Pinpoint the cell where the given text exists, returning its [x, y] midpoint coordinate. 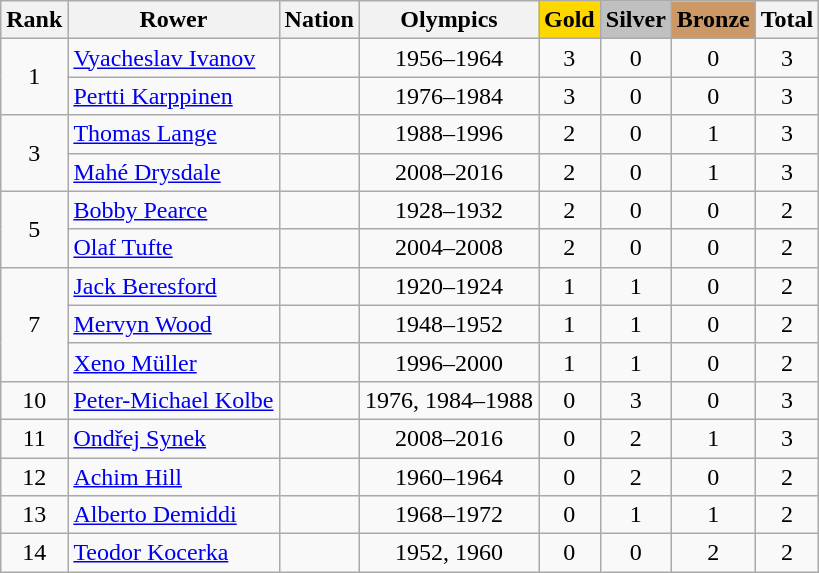
Nation [319, 20]
Silver [636, 20]
Rower [174, 20]
1956–1964 [448, 58]
Olympics [448, 20]
Mahé Drysdale [174, 172]
10 [34, 400]
1988–1996 [448, 134]
Bronze [713, 20]
Ondřej Synek [174, 438]
Thomas Lange [174, 134]
1960–1964 [448, 477]
Jack Beresford [174, 286]
1952, 1960 [448, 553]
Xeno Müller [174, 362]
Bobby Pearce [174, 210]
Vyacheslav Ivanov [174, 58]
1976, 1984–1988 [448, 400]
2004–2008 [448, 248]
Pertti Karppinen [174, 96]
Mervyn Wood [174, 324]
14 [34, 553]
Olaf Tufte [174, 248]
Rank [34, 20]
1928–1932 [448, 210]
11 [34, 438]
Achim Hill [174, 477]
1976–1984 [448, 96]
5 [34, 229]
1948–1952 [448, 324]
Alberto Demiddi [174, 515]
Total [787, 20]
7 [34, 324]
Peter-Michael Kolbe [174, 400]
1996–2000 [448, 362]
1968–1972 [448, 515]
13 [34, 515]
1920–1924 [448, 286]
Teodor Kocerka [174, 553]
12 [34, 477]
Gold [569, 20]
